Extract the [X, Y] coordinate from the center of the cell holding the provided text.  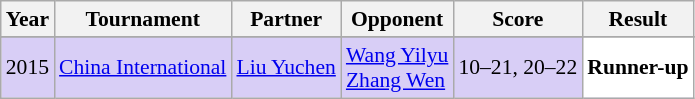
Partner [286, 19]
Year [28, 19]
Opponent [398, 19]
China International [142, 68]
Tournament [142, 19]
Liu Yuchen [286, 68]
Wang Yilyu Zhang Wen [398, 68]
Score [518, 19]
Result [638, 19]
Runner-up [638, 68]
2015 [28, 68]
10–21, 20–22 [518, 68]
